Pinpoint the cell where the given text exists, returning its [x, y] midpoint coordinate. 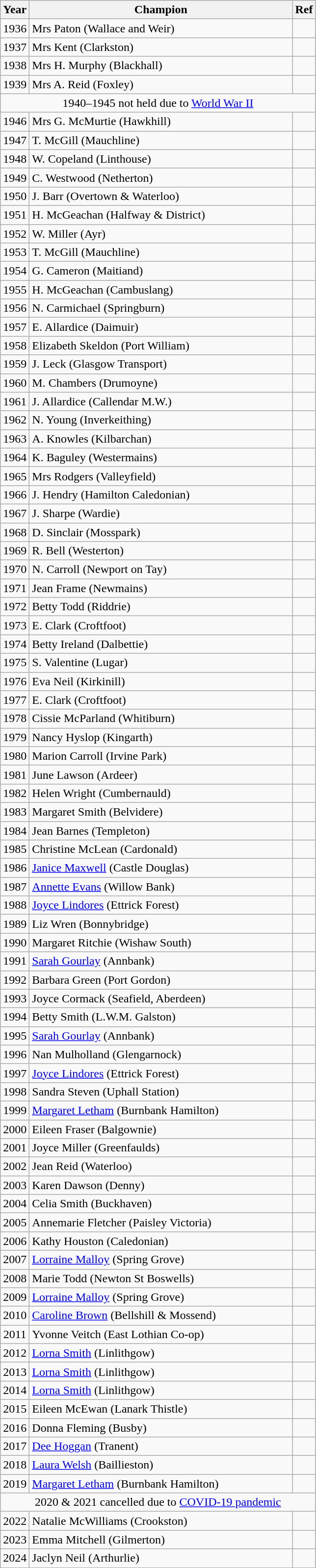
1948 [15, 159]
1988 [15, 905]
1989 [15, 924]
2009 [15, 1297]
1990 [15, 943]
2003 [15, 1185]
1960 [15, 383]
2023 [15, 1540]
1983 [15, 812]
Joyce Cormack (Seafield, Aberdeen) [161, 998]
Margaret Ritchie (Wishaw South) [161, 943]
W. Copeland (Linthouse) [161, 159]
1937 [15, 47]
Margaret Smith (Belvidere) [161, 812]
2024 [15, 1558]
1936 [15, 28]
Betty Smith (L.W.M. Galston) [161, 1017]
Kathy Houston (Caledonian) [161, 1241]
1974 [15, 644]
J. Barr (Overtown & Waterloo) [161, 196]
Mrs H. Murphy (Blackhall) [161, 66]
1938 [15, 66]
J. Sharpe (Wardie) [161, 513]
1953 [15, 252]
Jean Frame (Newmains) [161, 588]
1964 [15, 457]
2007 [15, 1260]
Jean Barnes (Templeton) [161, 831]
1981 [15, 774]
H. McGeachan (Halfway & District) [161, 215]
Marion Carroll (Irvine Park) [161, 756]
1956 [15, 308]
1966 [15, 495]
1985 [15, 849]
1940–1945 not held due to World War II [158, 103]
1954 [15, 271]
1976 [15, 681]
C. Westwood (Netherton) [161, 177]
1962 [15, 420]
Annemarie Fletcher (Paisley Victoria) [161, 1222]
1951 [15, 215]
Jean Reid (Waterloo) [161, 1167]
K. Baguley (Westermains) [161, 457]
Champion [161, 10]
Mrs A. Reid (Foxley) [161, 84]
1987 [15, 887]
Ref [304, 10]
2015 [15, 1409]
2014 [15, 1390]
Christine McLean (Cardonald) [161, 849]
2018 [15, 1465]
2004 [15, 1204]
2011 [15, 1334]
1992 [15, 980]
1975 [15, 663]
1968 [15, 532]
1980 [15, 756]
1996 [15, 1054]
Helen Wright (Cumbernauld) [161, 793]
1970 [15, 570]
1965 [15, 476]
2013 [15, 1371]
2019 [15, 1484]
2017 [15, 1446]
1967 [15, 513]
2020 & 2021 cancelled due to COVID-19 pandemic [158, 1502]
W. Miller (Ayr) [161, 234]
1947 [15, 140]
D. Sinclair (Mosspark) [161, 532]
2008 [15, 1278]
Karen Dawson (Denny) [161, 1185]
Joyce Miller (Greenfaulds) [161, 1148]
Dee Hoggan (Tranent) [161, 1446]
June Lawson (Ardeer) [161, 774]
2000 [15, 1129]
2002 [15, 1167]
1946 [15, 122]
Year [15, 10]
Jaclyn Neil (Arthurlie) [161, 1558]
1978 [15, 719]
N. Young (Inverkeithing) [161, 420]
1949 [15, 177]
Betty Todd (Riddrie) [161, 607]
N. Carmichael (Springburn) [161, 308]
Caroline Brown (Bellshill & Mossend) [161, 1316]
1961 [15, 401]
Barbara Green (Port Gordon) [161, 980]
1950 [15, 196]
1955 [15, 290]
Eva Neil (Kirkinill) [161, 681]
Laura Welsh (Baillieston) [161, 1465]
Janice Maxwell (Castle Douglas) [161, 868]
1979 [15, 737]
Eileen McEwan (Lanark Thistle) [161, 1409]
Liz Wren (Bonnybridge) [161, 924]
1952 [15, 234]
Donna Fleming (Busby) [161, 1428]
Cissie McParland (Whitiburn) [161, 719]
G. Cameron (Maitiand) [161, 271]
2010 [15, 1316]
Annette Evans (Willow Bank) [161, 887]
J. Allardice (Callendar M.W.) [161, 401]
M. Chambers (Drumoyne) [161, 383]
1986 [15, 868]
J. Leck (Glasgow Transport) [161, 364]
1991 [15, 961]
2022 [15, 1521]
Mrs Rodgers (Valleyfield) [161, 476]
1999 [15, 1110]
A. Knowles (Kilbarchan) [161, 439]
1977 [15, 700]
2012 [15, 1353]
1995 [15, 1036]
1971 [15, 588]
2016 [15, 1428]
2006 [15, 1241]
N. Carroll (Newport on Tay) [161, 570]
1997 [15, 1073]
Mrs Paton (Wallace and Weir) [161, 28]
J. Hendry (Hamilton Caledonian) [161, 495]
Yvonne Veitch (East Lothian Co-op) [161, 1334]
2005 [15, 1222]
1993 [15, 998]
Emma Mitchell (Gilmerton) [161, 1540]
Natalie McWilliams (Crookston) [161, 1521]
Nan Mulholland (Glengarnock) [161, 1054]
Celia Smith (Buckhaven) [161, 1204]
1963 [15, 439]
Marie Todd (Newton St Boswells) [161, 1278]
1957 [15, 327]
1958 [15, 346]
1939 [15, 84]
1984 [15, 831]
Betty Ireland (Dalbettie) [161, 644]
Elizabeth Skeldon (Port William) [161, 346]
1972 [15, 607]
E. Allardice (Daimuir) [161, 327]
1973 [15, 625]
Nancy Hyslop (Kingarth) [161, 737]
1969 [15, 551]
1998 [15, 1092]
1959 [15, 364]
Mrs Kent (Clarkston) [161, 47]
Sandra Steven (Uphall Station) [161, 1092]
1994 [15, 1017]
R. Bell (Westerton) [161, 551]
1982 [15, 793]
S. Valentine (Lugar) [161, 663]
Eileen Fraser (Balgownie) [161, 1129]
Mrs G. McMurtie (Hawkhill) [161, 122]
H. McGeachan (Cambuslang) [161, 290]
2001 [15, 1148]
